Locate the cell with the specified text and output its (X, Y) center coordinate. 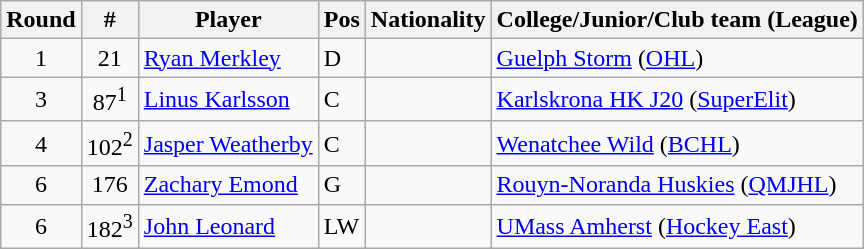
Guelph Storm (OHL) (677, 58)
Ryan Merkley (228, 58)
College/Junior/Club team (League) (677, 20)
3 (41, 100)
Nationality (428, 20)
Player (228, 20)
Pos (342, 20)
1 (41, 58)
176 (110, 185)
LW (342, 226)
Round (41, 20)
Jasper Weatherby (228, 144)
Linus Karlsson (228, 100)
UMass Amherst (Hockey East) (677, 226)
Wenatchee Wild (BCHL) (677, 144)
D (342, 58)
# (110, 20)
1823 (110, 226)
871 (110, 100)
G (342, 185)
1022 (110, 144)
21 (110, 58)
4 (41, 144)
John Leonard (228, 226)
Karlskrona HK J20 (SuperElit) (677, 100)
Zachary Emond (228, 185)
Rouyn-Noranda Huskies (QMJHL) (677, 185)
